Detect which cell encompasses the target text, then output its (X, Y) center coordinate. 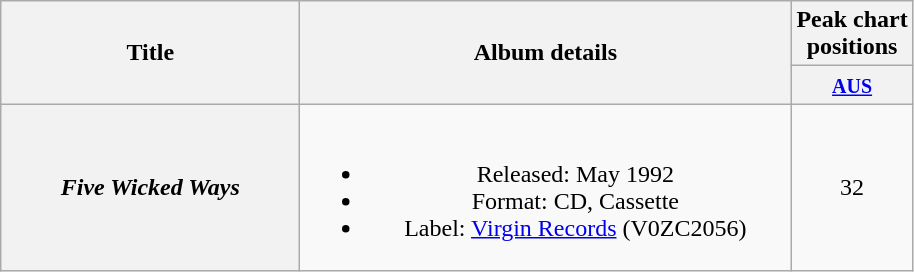
AUS (852, 85)
Title (150, 52)
Album details (546, 52)
Five Wicked Ways (150, 188)
Peak chartpositions (852, 34)
Released: May 1992Format: CD, CassetteLabel: Virgin Records (V0ZC2056) (546, 188)
32 (852, 188)
